Return (X, Y) of the center of cell containing provided text 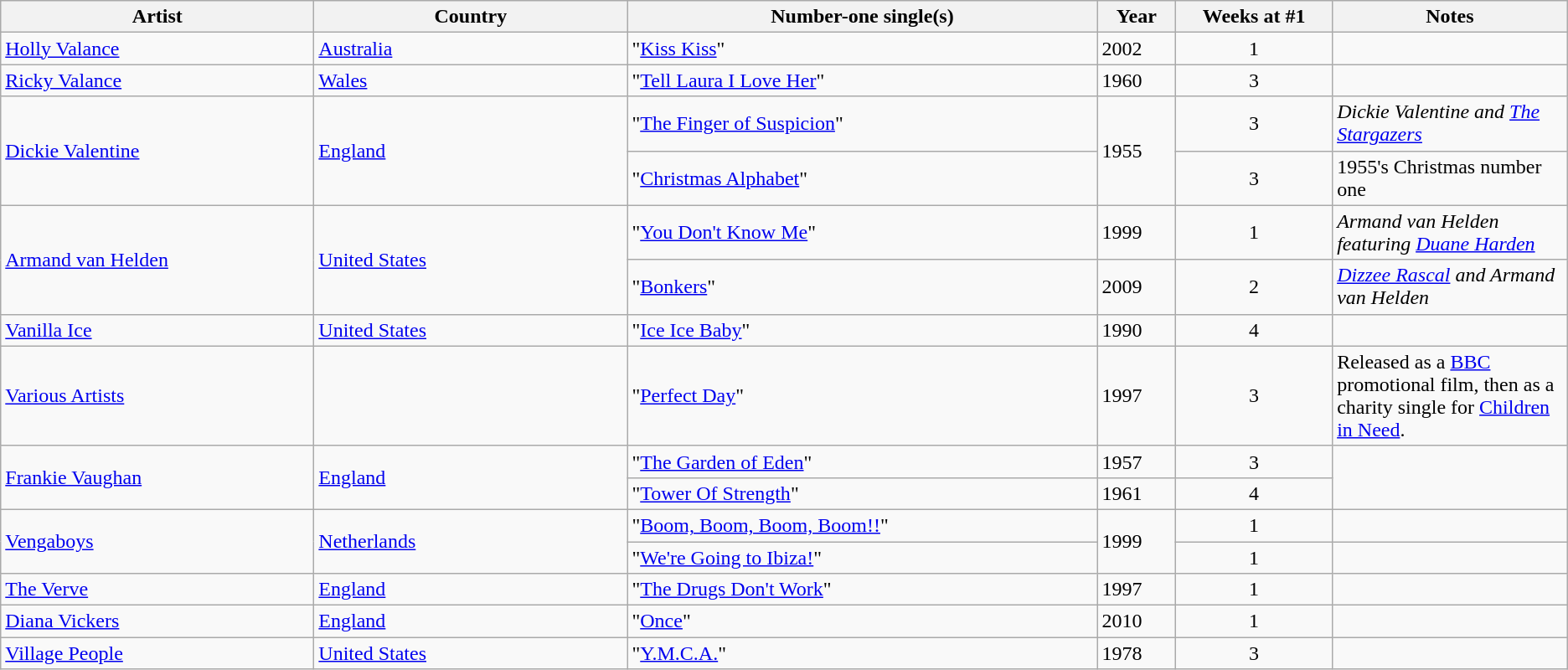
1978 (1137, 653)
Holly Valance (157, 49)
Various Artists (157, 395)
"Christmas Alphabet" (863, 178)
1955's Christmas number one (1451, 178)
"You Don't Know Me" (863, 233)
Netherlands (471, 541)
"We're Going to Ibiza!" (863, 557)
"Boom, Boom, Boom, Boom!!" (863, 525)
"Bonkers" (863, 286)
1960 (1137, 80)
1955 (1137, 151)
"Once" (863, 621)
Notes (1451, 17)
Country (471, 17)
Wales (471, 80)
1961 (1137, 493)
Dickie Valentine (157, 151)
2002 (1137, 49)
Weeks at #1 (1255, 17)
Released as a BBC promotional film, then as a charity single for Children in Need. (1451, 395)
Dickie Valentine and The Stargazers (1451, 124)
"Y.M.C.A." (863, 653)
"The Garden of Eden" (863, 461)
2010 (1137, 621)
"The Finger of Suspicion" (863, 124)
Number-one single(s) (863, 17)
Diana Vickers (157, 621)
Frankie Vaughan (157, 477)
2 (1255, 286)
Vanilla Ice (157, 330)
Armand van Helden featuring Duane Harden (1451, 233)
2009 (1137, 286)
Year (1137, 17)
1957 (1137, 461)
1990 (1137, 330)
"Tell Laura I Love Her" (863, 80)
Dizzee Rascal and Armand van Helden (1451, 286)
"The Drugs Don't Work" (863, 590)
Ricky Valance (157, 80)
"Ice Ice Baby" (863, 330)
Armand van Helden (157, 260)
"Kiss Kiss" (863, 49)
"Perfect Day" (863, 395)
The Verve (157, 590)
Vengaboys (157, 541)
"Tower Of Strength" (863, 493)
Artist (157, 17)
Australia (471, 49)
Village People (157, 653)
